From the cell containing the given text, extract its center point as (x, y) coordinate. 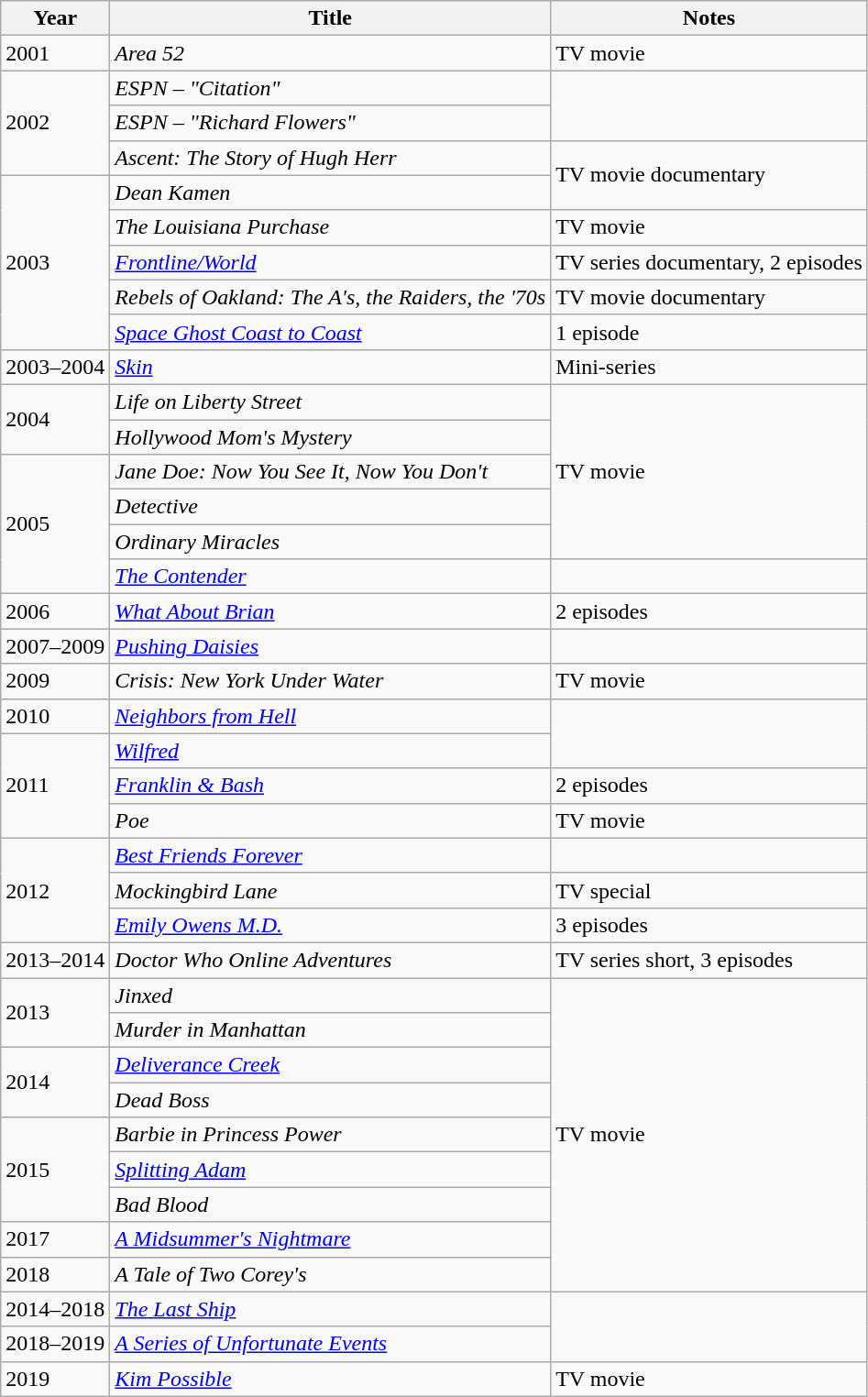
The Last Ship (330, 1309)
2007–2009 (55, 646)
TV series documentary, 2 episodes (709, 262)
2001 (55, 53)
Hollywood Mom's Mystery (330, 437)
2003–2004 (55, 367)
Splitting Adam (330, 1170)
Doctor Who Online Adventures (330, 960)
The Contender (330, 577)
Detective (330, 507)
Dead Boss (330, 1100)
2006 (55, 611)
A Tale of Two Corey's (330, 1274)
Title (330, 18)
Best Friends Forever (330, 855)
Franklin & Bash (330, 786)
Wilfred (330, 751)
Area 52 (330, 53)
2003 (55, 262)
Space Ghost Coast to Coast (330, 332)
Ordinary Miracles (330, 542)
2004 (55, 419)
Barbie in Princess Power (330, 1135)
Pushing Daisies (330, 646)
ESPN – "Citation" (330, 88)
2013 (55, 1012)
2011 (55, 786)
Poe (330, 820)
2010 (55, 716)
Emily Owens M.D. (330, 925)
What About Brian (330, 611)
2018 (55, 1274)
2014 (55, 1083)
TV series short, 3 episodes (709, 960)
Deliverance Creek (330, 1065)
Dean Kamen (330, 192)
2017 (55, 1239)
Year (55, 18)
A Series of Unfortunate Events (330, 1344)
Mockingbird Lane (330, 890)
Murder in Manhattan (330, 1030)
3 episodes (709, 925)
2009 (55, 681)
2018–2019 (55, 1344)
Jinxed (330, 995)
TV special (709, 890)
Skin (330, 367)
Neighbors from Hell (330, 716)
2012 (55, 890)
The Louisiana Purchase (330, 227)
2002 (55, 123)
2015 (55, 1170)
Frontline/World (330, 262)
Kim Possible (330, 1379)
Rebels of Oakland: The A's, the Raiders, the '70s (330, 297)
Ascent: The Story of Hugh Herr (330, 158)
Jane Doe: Now You See It, Now You Don't (330, 472)
2005 (55, 524)
Crisis: New York Under Water (330, 681)
1 episode (709, 332)
Mini-series (709, 367)
2014–2018 (55, 1309)
Bad Blood (330, 1204)
2019 (55, 1379)
ESPN – "Richard Flowers" (330, 123)
2013–2014 (55, 960)
Life on Liberty Street (330, 401)
A Midsummer's Nightmare (330, 1239)
Notes (709, 18)
